From the cell containing the given text, extract its center point as (x, y) coordinate. 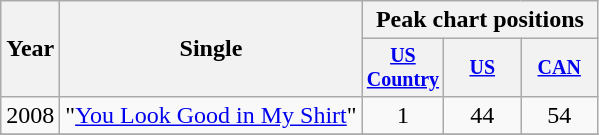
Year (30, 49)
Single (211, 49)
US Country (403, 68)
1 (403, 115)
54 (560, 115)
CAN (560, 68)
"You Look Good in My Shirt" (211, 115)
US (482, 68)
2008 (30, 115)
Peak chart positions (480, 20)
44 (482, 115)
